Locate the cell with the specified text and output its (x, y) center coordinate. 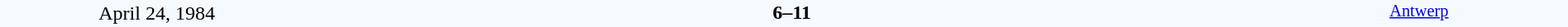
Antwerp (1419, 13)
April 24, 1984 (157, 13)
6–11 (791, 12)
